Detect which cell encompasses the target text, then output its (x, y) center coordinate. 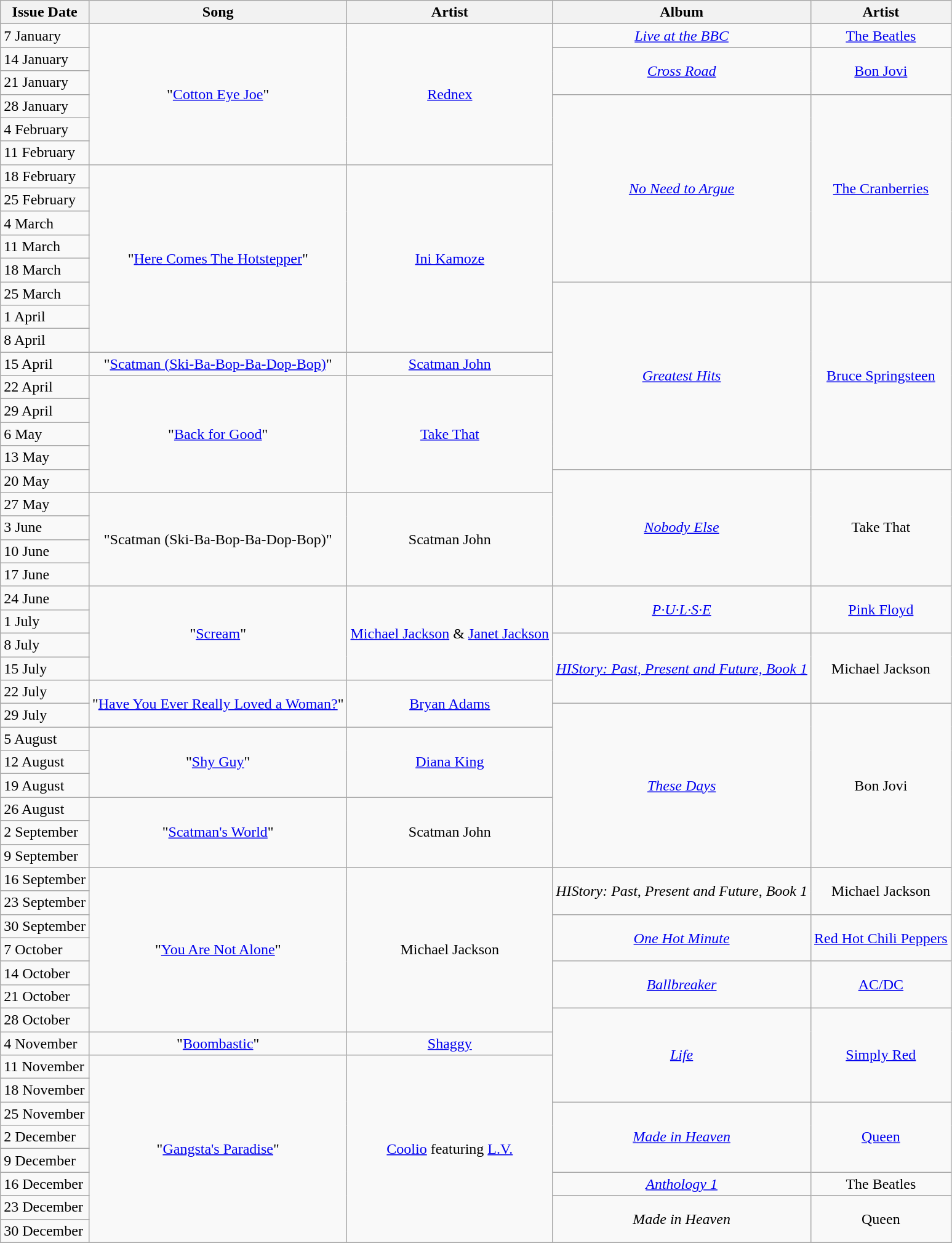
4 November (45, 1044)
Life (682, 1055)
P·U·L·S·E (682, 609)
Rednex (450, 94)
Pink Floyd (881, 609)
13 May (45, 457)
20 May (45, 481)
8 April (45, 340)
Shaggy (450, 1044)
9 December (45, 1161)
Cross Road (682, 71)
9 September (45, 856)
AC/DC (881, 984)
25 November (45, 1114)
16 December (45, 1184)
Ini Kamoze (450, 258)
19 August (45, 786)
Red Hot Chili Peppers (881, 938)
14 January (45, 59)
"Here Comes The Hotstepper" (218, 258)
"Scream" (218, 633)
"Boombastic" (218, 1044)
Nobody Else (682, 528)
21 October (45, 996)
4 March (45, 223)
Ballbreaker (682, 984)
Michael Jackson & Janet Jackson (450, 633)
Issue Date (45, 12)
15 April (45, 364)
3 June (45, 528)
27 May (45, 504)
Live at the BBC (682, 36)
No Need to Argue (682, 188)
30 December (45, 1231)
10 June (45, 551)
11 March (45, 246)
"You Are Not Alone" (218, 949)
4 February (45, 129)
22 July (45, 692)
18 November (45, 1090)
11 February (45, 153)
Bruce Springsteen (881, 376)
Song (218, 12)
One Hot Minute (682, 938)
Coolio featuring L.V. (450, 1149)
8 July (45, 645)
"Back for Good" (218, 434)
18 February (45, 176)
28 January (45, 106)
5 August (45, 739)
14 October (45, 973)
22 April (45, 387)
The Cranberries (881, 188)
"Gangsta's Paradise" (218, 1149)
29 July (45, 715)
25 February (45, 199)
11 November (45, 1067)
"Shy Guy" (218, 762)
"Cotton Eye Joe" (218, 94)
17 June (45, 574)
1 July (45, 621)
21 January (45, 82)
23 September (45, 903)
"Scatman's World" (218, 832)
15 July (45, 668)
Bryan Adams (450, 704)
6 May (45, 434)
23 December (45, 1207)
28 October (45, 1020)
18 March (45, 270)
16 September (45, 879)
30 September (45, 926)
2 September (45, 832)
29 April (45, 411)
24 June (45, 598)
Anthology 1 (682, 1184)
25 March (45, 294)
Simply Red (881, 1055)
1 April (45, 317)
Greatest Hits (682, 376)
These Days (682, 786)
26 August (45, 809)
"Have You Ever Really Loved a Woman?" (218, 704)
12 August (45, 762)
Album (682, 12)
7 October (45, 949)
Diana King (450, 762)
2 December (45, 1137)
7 January (45, 36)
